Find where the given text appears and provide that cell's center as [x, y] coordinate. 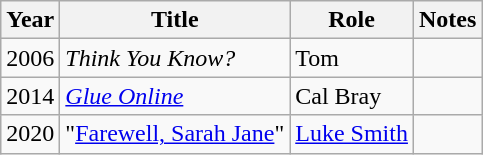
Tom [352, 58]
2014 [30, 96]
Notes [447, 20]
Luke Smith [352, 134]
Cal Bray [352, 96]
Year [30, 20]
2020 [30, 134]
Role [352, 20]
Title [175, 20]
"Farewell, Sarah Jane" [175, 134]
Glue Online [175, 96]
2006 [30, 58]
Think You Know? [175, 58]
